Search for the cell housing the specified text and yield its (x, y) center coordinate. 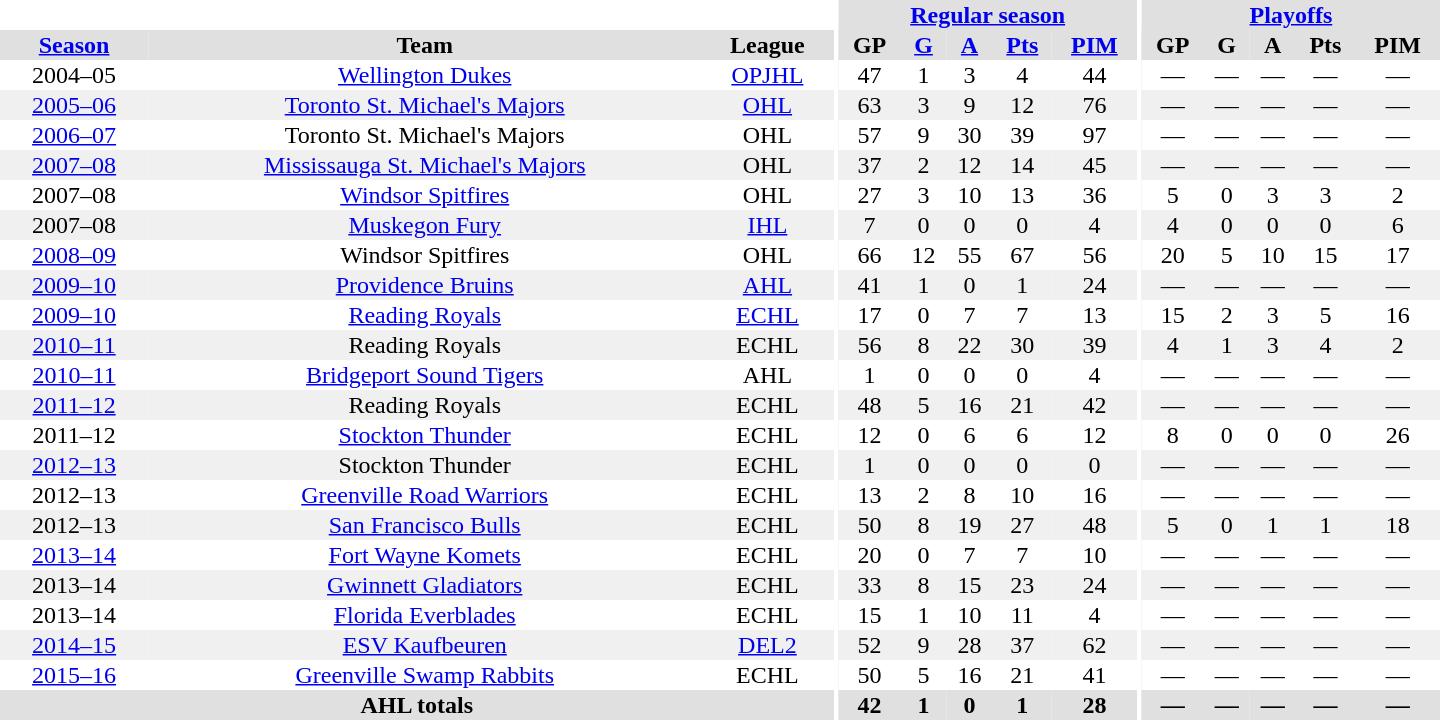
Greenville Swamp Rabbits (424, 675)
97 (1094, 135)
Fort Wayne Komets (424, 555)
2004–05 (74, 75)
Wellington Dukes (424, 75)
18 (1398, 525)
IHL (767, 225)
Season (74, 45)
22 (970, 345)
76 (1094, 105)
Bridgeport Sound Tigers (424, 375)
23 (1023, 585)
Team (424, 45)
66 (870, 255)
55 (970, 255)
San Francisco Bulls (424, 525)
Playoffs (1291, 15)
47 (870, 75)
Gwinnett Gladiators (424, 585)
33 (870, 585)
45 (1094, 165)
52 (870, 645)
36 (1094, 195)
League (767, 45)
63 (870, 105)
67 (1023, 255)
14 (1023, 165)
Regular season (988, 15)
62 (1094, 645)
Florida Everblades (424, 615)
OPJHL (767, 75)
2006–07 (74, 135)
Greenville Road Warriors (424, 495)
2015–16 (74, 675)
2008–09 (74, 255)
AHL totals (417, 705)
57 (870, 135)
2005–06 (74, 105)
Mississauga St. Michael's Majors (424, 165)
2014–15 (74, 645)
26 (1398, 435)
19 (970, 525)
Muskegon Fury (424, 225)
44 (1094, 75)
DEL2 (767, 645)
11 (1023, 615)
Providence Bruins (424, 285)
ESV Kaufbeuren (424, 645)
